Output the (X, Y) coordinate of the center of the cell containing the given text.  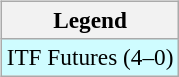
ITF Futures (4–0) (90, 57)
Legend (90, 20)
